Search for the cell housing the specified text and yield its [x, y] center coordinate. 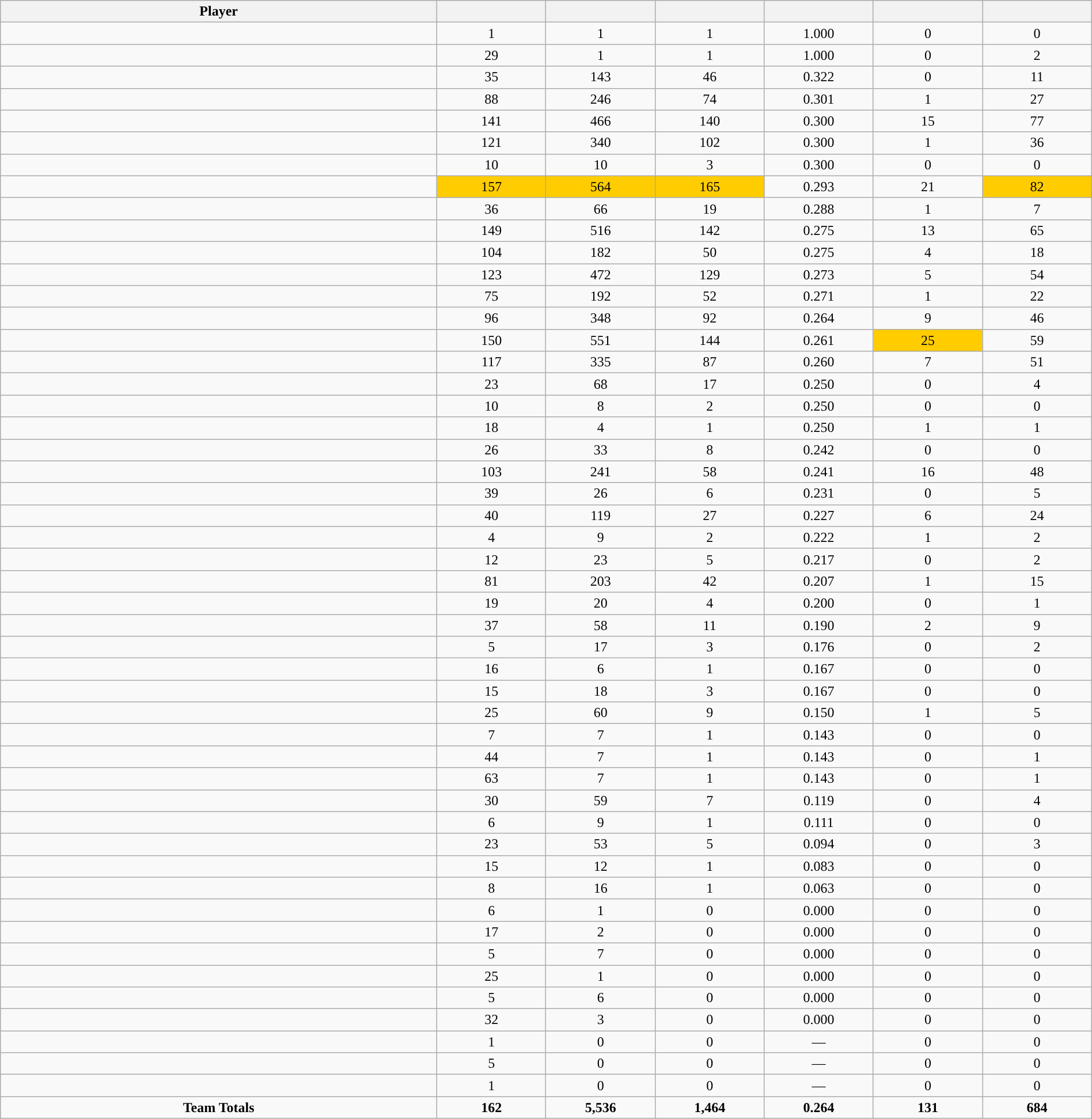
87 [710, 362]
241 [600, 472]
35 [492, 77]
165 [710, 187]
48 [1037, 472]
0.083 [819, 866]
131 [927, 1107]
40 [492, 515]
75 [492, 297]
5,536 [600, 1107]
340 [600, 143]
Player [219, 12]
51 [1037, 362]
0.119 [819, 801]
66 [600, 208]
119 [600, 515]
82 [1037, 187]
13 [927, 230]
65 [1037, 230]
88 [492, 99]
0.301 [819, 99]
0.222 [819, 537]
0.231 [819, 494]
0.207 [819, 581]
37 [492, 625]
144 [710, 340]
0.322 [819, 77]
24 [1037, 515]
22 [1037, 297]
20 [600, 603]
60 [600, 713]
472 [600, 275]
182 [600, 252]
129 [710, 275]
143 [600, 77]
53 [600, 844]
104 [492, 252]
142 [710, 230]
564 [600, 187]
0.241 [819, 472]
0.111 [819, 822]
103 [492, 472]
30 [492, 801]
141 [492, 121]
0.288 [819, 208]
52 [710, 297]
29 [492, 55]
0.227 [819, 515]
0.273 [819, 275]
157 [492, 187]
140 [710, 121]
246 [600, 99]
150 [492, 340]
0.063 [819, 888]
0.271 [819, 297]
466 [600, 121]
32 [492, 1020]
0.261 [819, 340]
102 [710, 143]
348 [600, 318]
0.094 [819, 844]
203 [600, 581]
33 [600, 450]
149 [492, 230]
192 [600, 297]
1,464 [710, 1107]
551 [600, 340]
63 [492, 779]
74 [710, 99]
0.293 [819, 187]
0.150 [819, 713]
123 [492, 275]
68 [600, 384]
Team Totals [219, 1107]
0.260 [819, 362]
54 [1037, 275]
121 [492, 143]
0.176 [819, 647]
0.217 [819, 559]
96 [492, 318]
42 [710, 581]
162 [492, 1107]
81 [492, 581]
21 [927, 187]
44 [492, 757]
77 [1037, 121]
0.200 [819, 603]
0.190 [819, 625]
117 [492, 362]
92 [710, 318]
684 [1037, 1107]
0.242 [819, 450]
516 [600, 230]
39 [492, 494]
335 [600, 362]
50 [710, 252]
